Search for the cell housing the specified text and yield its (x, y) center coordinate. 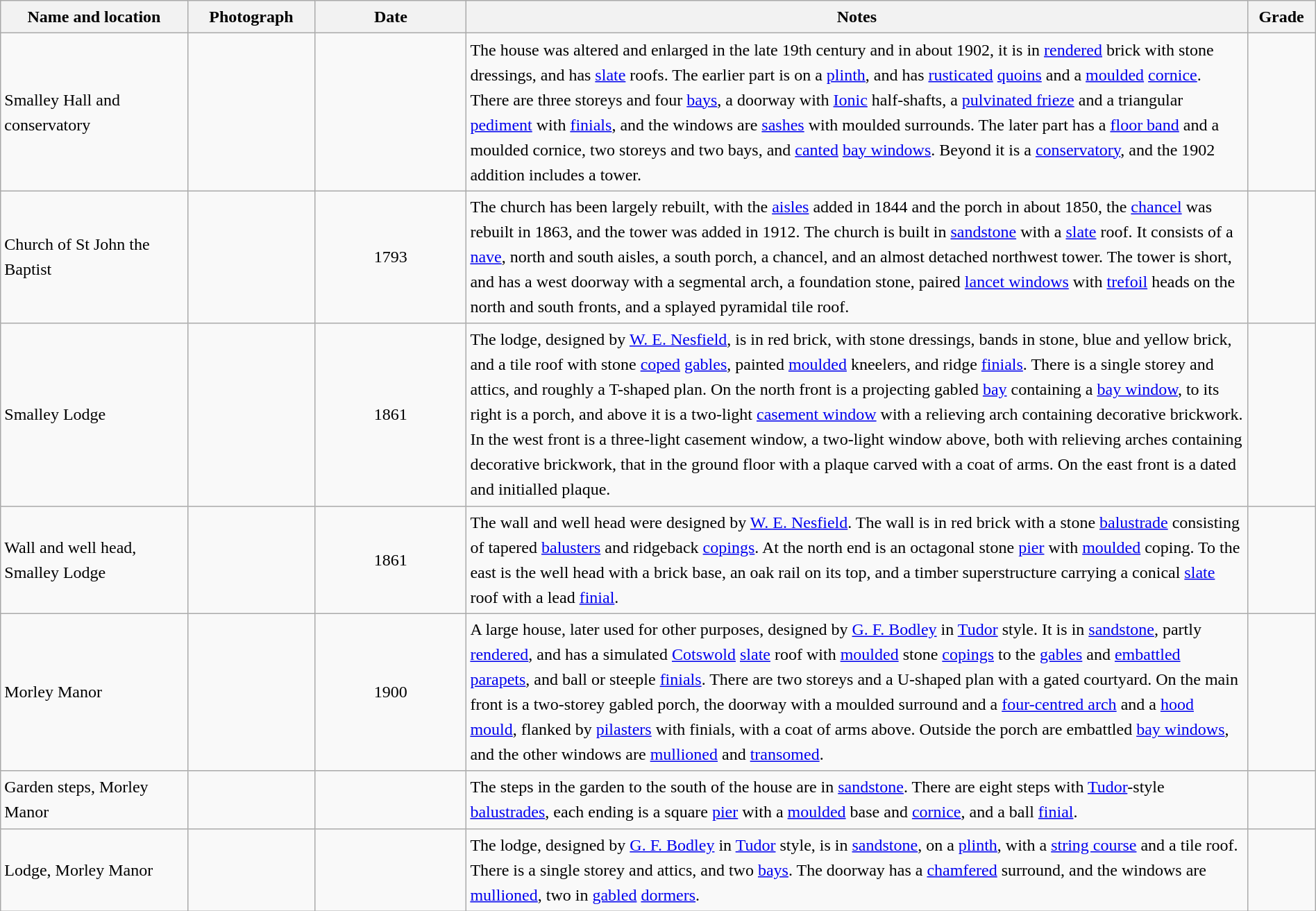
Grade (1281, 17)
Morley Manor (94, 692)
Wall and well head, Smalley Lodge (94, 559)
1900 (391, 692)
Church of St John the Baptist (94, 257)
Name and location (94, 17)
Notes (857, 17)
Smalley Hall and conservatory (94, 112)
Date (391, 17)
Photograph (251, 17)
1793 (391, 257)
Smalley Lodge (94, 415)
Lodge, Morley Manor (94, 870)
Garden steps, Morley Manor (94, 799)
